From the cell containing the given text, extract its center point as (X, Y) coordinate. 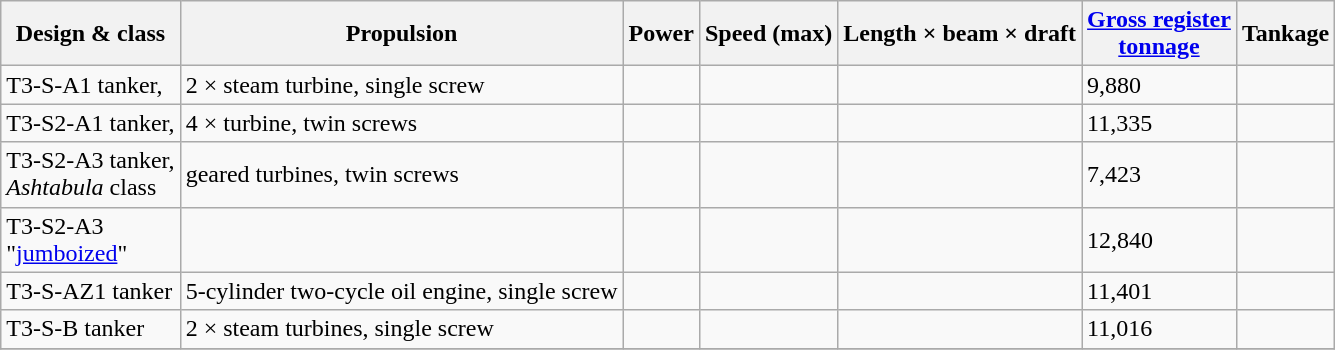
Design & class (90, 34)
5-cylinder two-cycle oil engine, single screw (402, 291)
11,016 (1160, 329)
geared turbines, twin screws (402, 174)
7,423 (1160, 174)
9,880 (1160, 85)
11,401 (1160, 291)
4 × turbine, twin screws (402, 123)
T3-S-B tanker (90, 329)
Propulsion (402, 34)
Speed (max) (768, 34)
2 × steam turbines, single screw (402, 329)
Length × beam × draft (960, 34)
2 × steam turbine, single screw (402, 85)
T3-S-A1 tanker, (90, 85)
Tankage (1285, 34)
T3-S2-A1 tanker, (90, 123)
T3-S2-A3 "jumboized" (90, 240)
Gross registertonnage (1160, 34)
T3-S-AZ1 tanker (90, 291)
T3-S2-A3 tanker, Ashtabula class (90, 174)
Power (661, 34)
12,840 (1160, 240)
11,335 (1160, 123)
